Scan for the cell matching the given text and deliver its [X, Y] coordinate at center. 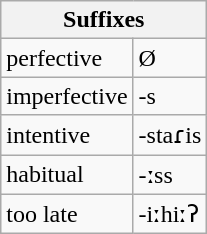
-staɾis [170, 135]
-ːss [170, 174]
Ø [170, 58]
habitual [67, 174]
imperfective [67, 96]
Suffixes [104, 20]
too late [67, 214]
intentive [67, 135]
-s [170, 96]
-iːhiːʔ [170, 214]
perfective [67, 58]
